Determine the [X, Y] coordinate at the center of the cell enclosing the given text.  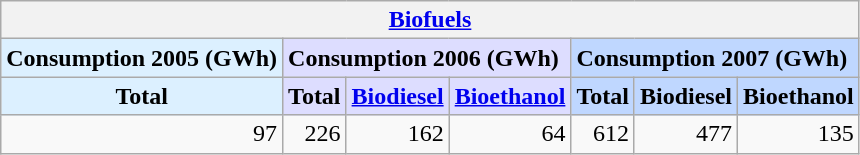
612 [603, 134]
226 [315, 134]
162 [398, 134]
Consumption 2006 (GWh) [427, 58]
477 [686, 134]
Consumption 2007 (GWh) [715, 58]
64 [510, 134]
Consumption 2005 (GWh) [142, 58]
97 [142, 134]
135 [799, 134]
Biofuels [430, 20]
